Scan for the cell matching the given text and deliver its (X, Y) coordinate at center. 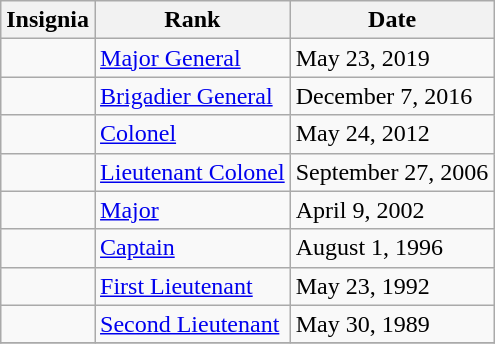
First Lieutenant (193, 286)
August 1, 1996 (392, 248)
Date (392, 20)
May 23, 2019 (392, 58)
Second Lieutenant (193, 324)
May 30, 1989 (392, 324)
May 24, 2012 (392, 134)
Major General (193, 58)
September 27, 2006 (392, 172)
Brigadier General (193, 96)
December 7, 2016 (392, 96)
Rank (193, 20)
Insignia (48, 20)
May 23, 1992 (392, 286)
Lieutenant Colonel (193, 172)
April 9, 2002 (392, 210)
Major (193, 210)
Captain (193, 248)
Colonel (193, 134)
